Provide the (X, Y) coordinate of the cell's center where the given text is located.  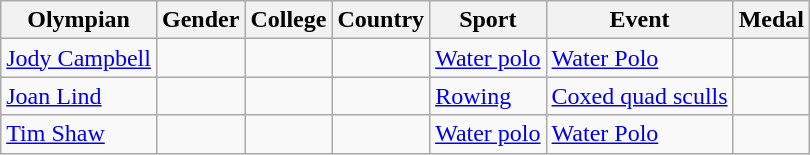
Medal (771, 20)
Rowing (488, 96)
Event (640, 20)
Joan Lind (79, 96)
Coxed quad sculls (640, 96)
Sport (488, 20)
Olympian (79, 20)
Country (381, 20)
Tim Shaw (79, 134)
Gender (200, 20)
College (288, 20)
Jody Campbell (79, 58)
